Return [x, y] of the center of cell containing provided text 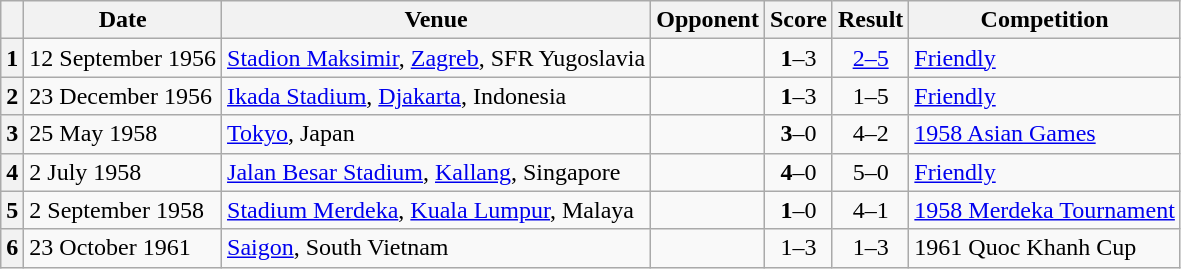
5 [12, 210]
12 September 1956 [123, 58]
Opponent [708, 20]
Score [798, 20]
23 October 1961 [123, 248]
1–5 [870, 96]
Tokyo, Japan [436, 134]
2 September 1958 [123, 210]
3–0 [798, 134]
Jalan Besar Stadium, Kallang, Singapore [436, 172]
Competition [1045, 20]
4–1 [870, 210]
6 [12, 248]
23 December 1956 [123, 96]
5–0 [870, 172]
1 [12, 58]
2 [12, 96]
Venue [436, 20]
Stadion Maksimir, Zagreb, SFR Yugoslavia [436, 58]
Date [123, 20]
Result [870, 20]
3 [12, 134]
Ikada Stadium, Djakarta, Indonesia [436, 96]
1961 Quoc Khanh Cup [1045, 248]
1958 Merdeka Tournament [1045, 210]
2–5 [870, 58]
Saigon, South Vietnam [436, 248]
4 [12, 172]
25 May 1958 [123, 134]
1–0 [798, 210]
4–2 [870, 134]
1958 Asian Games [1045, 134]
Stadium Merdeka, Kuala Lumpur, Malaya [436, 210]
2 July 1958 [123, 172]
4–0 [798, 172]
